Capture the cell that displays the provided text and extract its (X, Y) central coordinate. 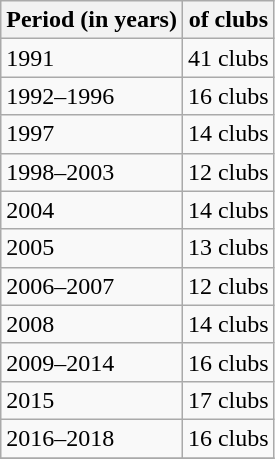
41 clubs (228, 58)
1997 (92, 134)
2006–2007 (92, 286)
1992–1996 (92, 96)
Period (in years) (92, 20)
13 clubs (228, 248)
2009–2014 (92, 362)
2008 (92, 324)
2016–2018 (92, 438)
2004 (92, 210)
of clubs (228, 20)
1998–2003 (92, 172)
2015 (92, 400)
2005 (92, 248)
17 clubs (228, 400)
1991 (92, 58)
